Determine the (x, y) coordinate at the center of the cell enclosing the given text.  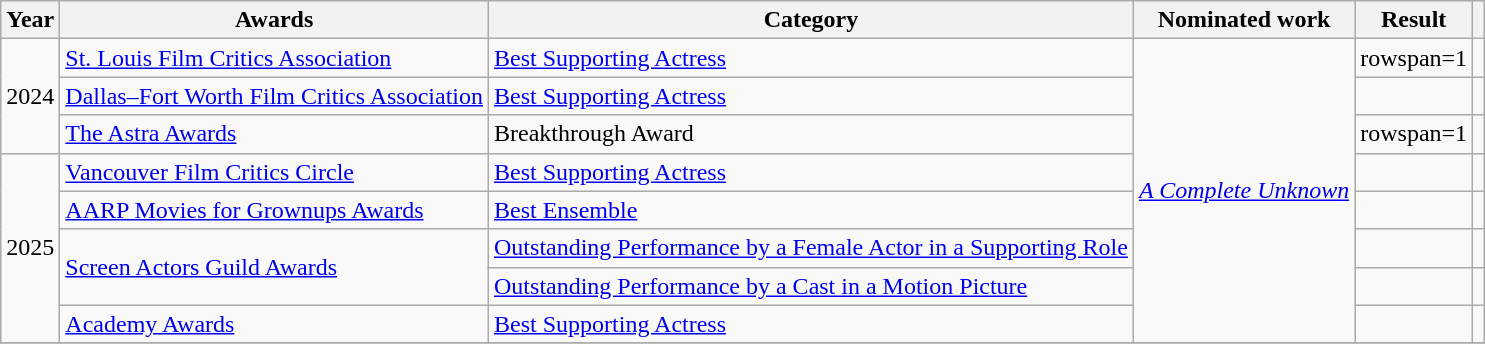
A Complete Unknown (1244, 191)
St. Louis Film Critics Association (274, 58)
Outstanding Performance by a Female Actor in a Supporting Role (812, 248)
Vancouver Film Critics Circle (274, 172)
Result (1414, 20)
2025 (30, 248)
Year (30, 20)
Best Ensemble (812, 210)
Category (812, 20)
Outstanding Performance by a Cast in a Motion Picture (812, 286)
Awards (274, 20)
Dallas–Fort Worth Film Critics Association (274, 96)
Breakthrough Award (812, 134)
AARP Movies for Grownups Awards (274, 210)
Screen Actors Guild Awards (274, 267)
Nominated work (1244, 20)
2024 (30, 96)
Academy Awards (274, 324)
The Astra Awards (274, 134)
